For the text-containing cell, return its midpoint in (x, y) coordinate format. 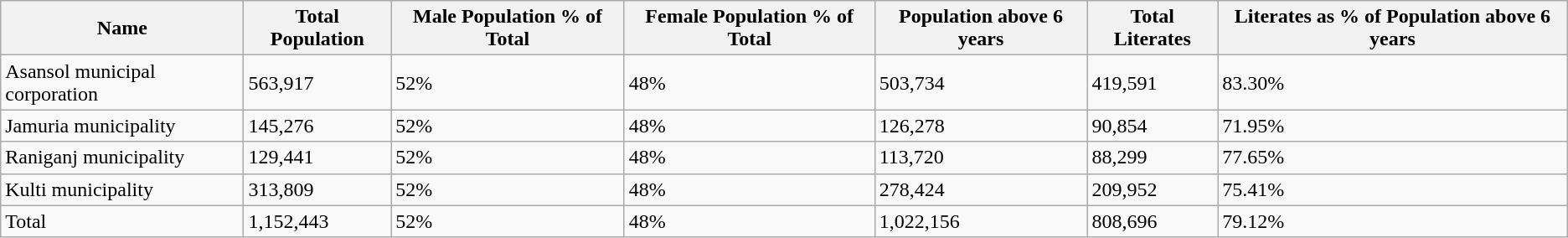
71.95% (1393, 126)
Literates as % of Population above 6 years (1393, 28)
1,152,443 (317, 221)
79.12% (1393, 221)
563,917 (317, 82)
Total (122, 221)
Jamuria municipality (122, 126)
Name (122, 28)
Kulti municipality (122, 189)
Female Population % of Total (749, 28)
Asansol municipal corporation (122, 82)
Raniganj municipality (122, 158)
Male Population % of Total (508, 28)
90,854 (1153, 126)
113,720 (981, 158)
1,022,156 (981, 221)
Population above 6 years (981, 28)
Total Population (317, 28)
129,441 (317, 158)
278,424 (981, 189)
77.65% (1393, 158)
75.41% (1393, 189)
503,734 (981, 82)
Total Literates (1153, 28)
419,591 (1153, 82)
313,809 (317, 189)
808,696 (1153, 221)
83.30% (1393, 82)
126,278 (981, 126)
209,952 (1153, 189)
145,276 (317, 126)
88,299 (1153, 158)
